Return (x, y) of the center of cell containing provided text 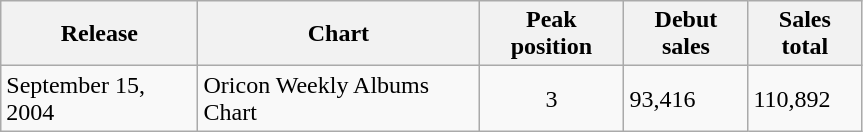
Debut sales (686, 34)
September 15, 2004 (100, 98)
3 (552, 98)
Release (100, 34)
Oricon Weekly Albums Chart (338, 98)
Sales total (805, 34)
Peak position (552, 34)
Chart (338, 34)
93,416 (686, 98)
110,892 (805, 98)
